Capture the cell that displays the provided text and extract its [X, Y] central coordinate. 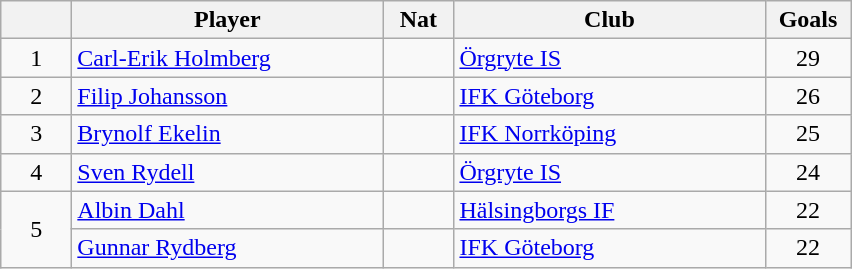
Gunnar Rydberg [228, 248]
24 [808, 172]
25 [808, 134]
4 [36, 172]
IFK Norrköping [610, 134]
Player [228, 20]
Albin Dahl [228, 210]
26 [808, 96]
Nat [418, 20]
Club [610, 20]
29 [808, 58]
5 [36, 229]
1 [36, 58]
2 [36, 96]
Hälsingborgs IF [610, 210]
Filip Johansson [228, 96]
3 [36, 134]
Sven Rydell [228, 172]
Goals [808, 20]
Carl-Erik Holmberg [228, 58]
Brynolf Ekelin [228, 134]
